Return the [X, Y] coordinate for the center point of the cell that contains the specified text.  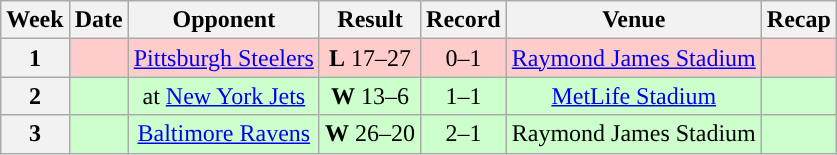
0–1 [464, 58]
Record [464, 20]
Week [35, 20]
Date [98, 20]
Result [370, 20]
1–1 [464, 96]
L 17–27 [370, 58]
W 13–6 [370, 96]
W 26–20 [370, 134]
MetLife Stadium [634, 96]
Opponent [224, 20]
Recap [798, 20]
at New York Jets [224, 96]
Pittsburgh Steelers [224, 58]
2 [35, 96]
Venue [634, 20]
Baltimore Ravens [224, 134]
2–1 [464, 134]
3 [35, 134]
1 [35, 58]
